Scan for the cell matching the given text and deliver its [x, y] coordinate at center. 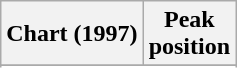
Peakposition [189, 34]
Chart (1997) [72, 34]
